Determine the (X, Y) coordinate at the center of the cell enclosing the given text.  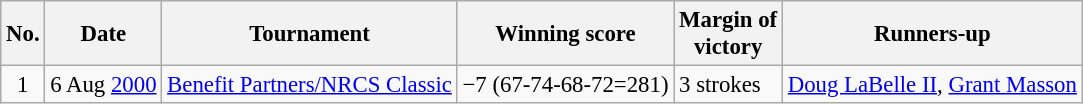
−7 (67-74-68-72=281) (566, 85)
No. (23, 34)
Doug LaBelle II, Grant Masson (932, 85)
Tournament (310, 34)
1 (23, 85)
Margin ofvictory (728, 34)
3 strokes (728, 85)
Benefit Partners/NRCS Classic (310, 85)
Winning score (566, 34)
Date (104, 34)
Runners-up (932, 34)
6 Aug 2000 (104, 85)
